Extract the [x, y] coordinate from the center of the cell holding the provided text.  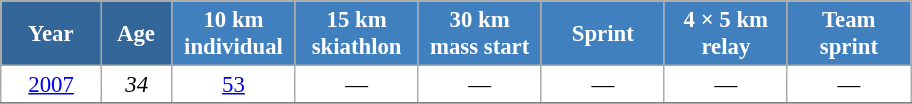
30 km mass start [480, 34]
Sprint [602, 34]
15 km skiathlon [356, 34]
10 km individual [234, 34]
Age [136, 34]
Year [52, 34]
Team sprint [848, 34]
2007 [52, 85]
34 [136, 85]
4 × 5 km relay [726, 34]
53 [234, 85]
